Search for the cell housing the specified text and yield its [x, y] center coordinate. 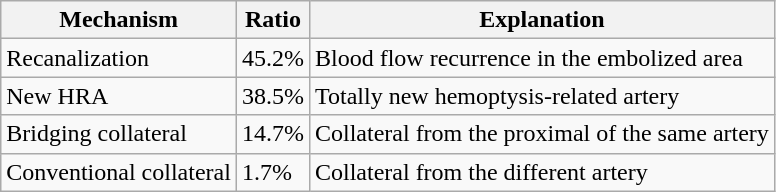
Collateral from the proximal of the same artery [542, 134]
38.5% [272, 96]
45.2% [272, 58]
14.7% [272, 134]
Explanation [542, 20]
1.7% [272, 172]
Mechanism [119, 20]
Recanalization [119, 58]
Ratio [272, 20]
Totally new hemoptysis-related artery [542, 96]
New HRA [119, 96]
Collateral from the different artery [542, 172]
Blood flow recurrence in the embolized area [542, 58]
Conventional collateral [119, 172]
Bridging collateral [119, 134]
